Return (x, y) of the center of cell containing provided text 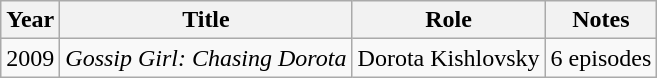
Notes (601, 20)
6 episodes (601, 58)
Gossip Girl: Chasing Dorota (206, 58)
Year (30, 20)
Role (448, 20)
Title (206, 20)
Dorota Kishlovsky (448, 58)
2009 (30, 58)
